Provide the [x, y] coordinate of the cell's center where the given text is located.  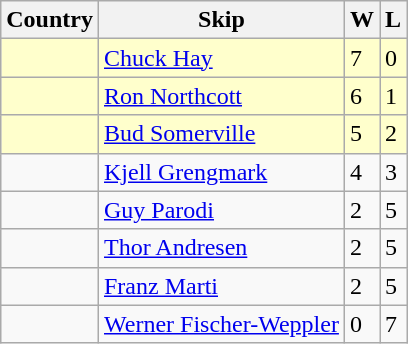
1 [394, 96]
Ron Northcott [221, 96]
Kjell Grengmark [221, 172]
3 [394, 172]
Chuck Hay [221, 58]
W [362, 20]
6 [362, 96]
Franz Marti [221, 286]
Bud Somerville [221, 134]
4 [362, 172]
Thor Andresen [221, 248]
Country [50, 20]
Skip [221, 20]
Guy Parodi [221, 210]
L [394, 20]
Werner Fischer-Weppler [221, 324]
